Determine the (x, y) coordinate at the center of the cell enclosing the given text.  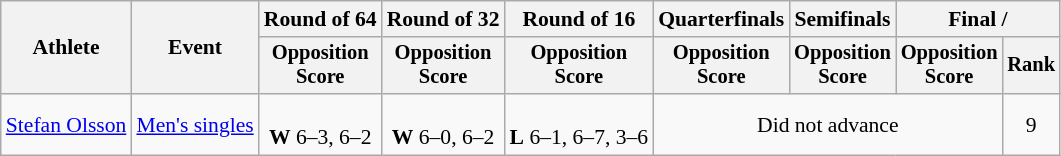
Stefan Olsson (66, 124)
Round of 64 (320, 19)
Men's singles (194, 124)
W 6–3, 6–2 (320, 124)
Did not advance (828, 124)
Athlete (66, 48)
L 6–1, 6–7, 3–6 (580, 124)
W 6–0, 6–2 (444, 124)
Event (194, 48)
Rank (1031, 66)
Quarterfinals (721, 19)
9 (1031, 124)
Round of 32 (444, 19)
Final / (978, 19)
Semifinals (842, 19)
Round of 16 (580, 19)
